Return the (x, y) coordinate for the center point of the cell that contains the specified text.  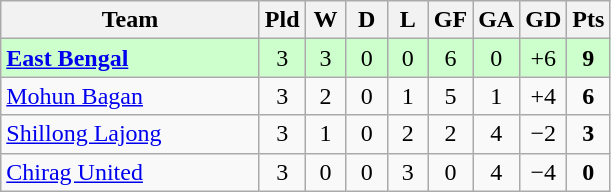
L (408, 20)
W (326, 20)
Mohun Bagan (130, 96)
GA (496, 20)
GD (544, 20)
Pts (588, 20)
9 (588, 58)
Pld (282, 20)
−2 (544, 134)
Shillong Lajong (130, 134)
+4 (544, 96)
D (366, 20)
GF (450, 20)
5 (450, 96)
+6 (544, 58)
Chirag United (130, 172)
Team (130, 20)
−4 (544, 172)
East Bengal (130, 58)
